Provide the (X, Y) coordinate of the cell's center where the given text is located.  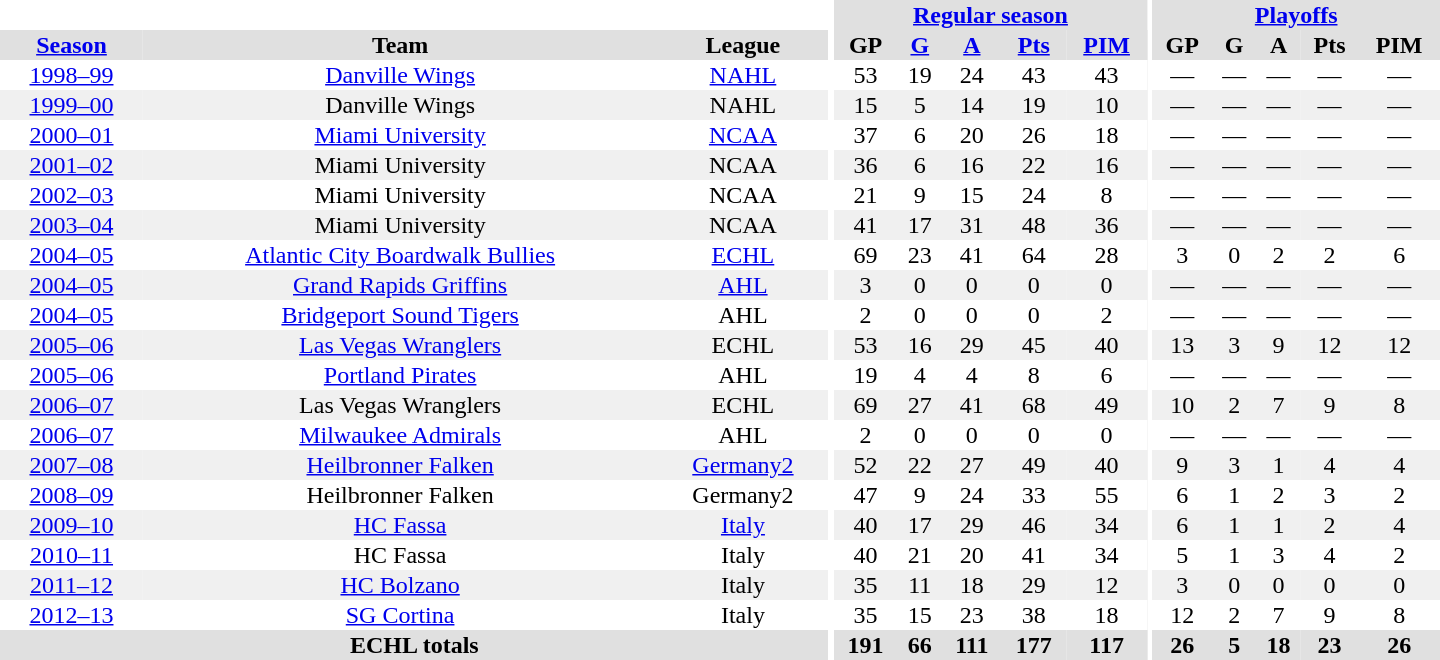
Atlantic City Boardwalk Bullies (400, 255)
52 (866, 465)
2009–10 (72, 525)
38 (1034, 615)
HC Bolzano (400, 585)
177 (1034, 645)
League (742, 45)
68 (1034, 405)
64 (1034, 255)
2007–08 (72, 465)
111 (972, 645)
11 (920, 585)
47 (866, 495)
45 (1034, 345)
Team (400, 45)
2012–13 (72, 615)
33 (1034, 495)
Milwaukee Admirals (400, 435)
14 (972, 105)
48 (1034, 225)
2011–12 (72, 585)
Bridgeport Sound Tigers (400, 315)
117 (1107, 645)
SG Cortina (400, 615)
1998–99 (72, 75)
31 (972, 225)
46 (1034, 525)
55 (1107, 495)
2000–01 (72, 135)
2001–02 (72, 165)
Grand Rapids Griffins (400, 285)
2008–09 (72, 495)
Season (72, 45)
66 (920, 645)
Playoffs (1296, 15)
2010–11 (72, 555)
Portland Pirates (400, 375)
2002–03 (72, 195)
191 (866, 645)
ECHL totals (414, 645)
13 (1182, 345)
Regular season (991, 15)
28 (1107, 255)
2003–04 (72, 225)
1999–00 (72, 105)
37 (866, 135)
